Return [X, Y] of the center of cell containing provided text 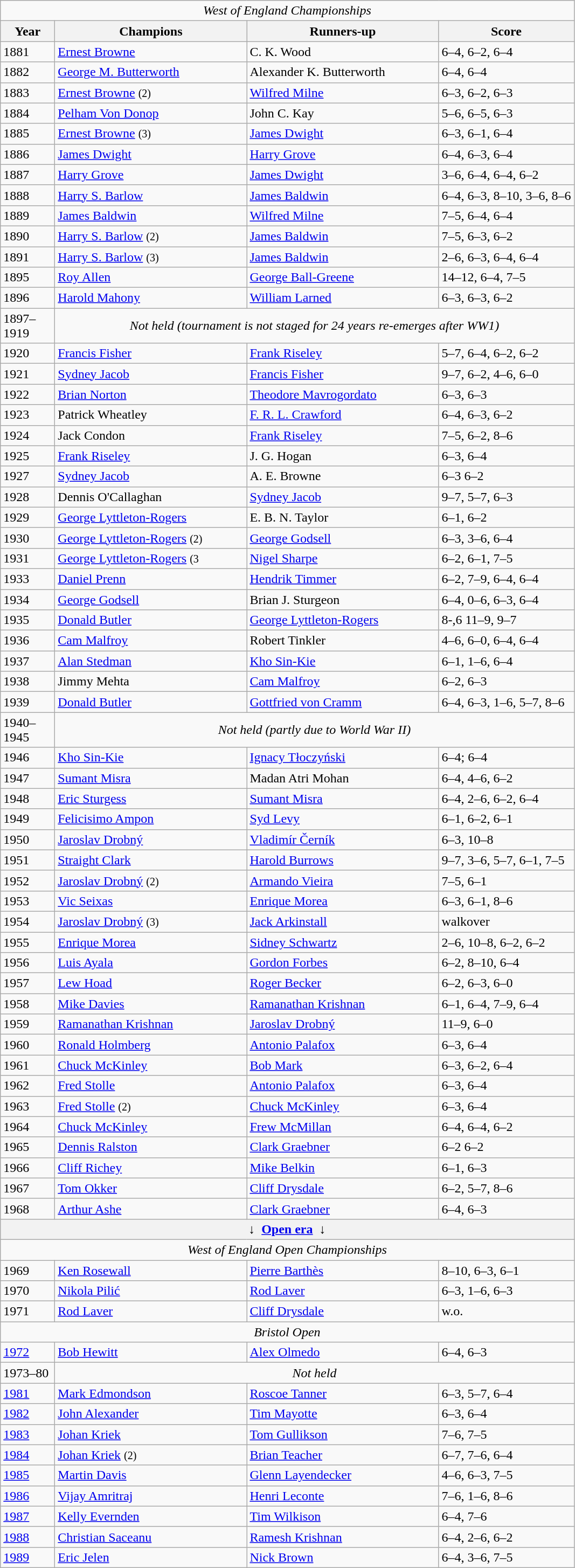
1881 [28, 52]
Bristol Open [287, 1332]
Henri Leconte [343, 1496]
1886 [28, 154]
1931 [28, 558]
1966 [28, 1168]
Not held (tournament is not staged for 24 years re-emerges after WW1) [315, 325]
E. B. N. Taylor [343, 517]
Johan Kriek (2) [151, 1455]
1930 [28, 538]
1958 [28, 1004]
1984 [28, 1455]
Pelham Von Donop [151, 113]
Champions [151, 31]
7–6, 1–6, 8–6 [507, 1496]
1969 [28, 1270]
Harry S. Barlow (3) [151, 257]
6–2, 6–3 [507, 682]
1890 [28, 236]
1960 [28, 1045]
6–1, 6–3 [507, 1168]
1965 [28, 1147]
6–2, 6–3, 6–0 [507, 983]
Syd Levy [343, 819]
C. K. Wood [343, 52]
1882 [28, 72]
1989 [28, 1557]
Theodore Mavrogordato [343, 394]
Dennis Ralston [151, 1147]
1985 [28, 1475]
1934 [28, 600]
5–6, 6–5, 6–3 [507, 113]
Jaroslav Drobný (3) [151, 921]
Harry S. Barlow (2) [151, 236]
Arthur Ashe [151, 1209]
George M. Butterworth [151, 72]
F. R. L. Crawford [343, 415]
1933 [28, 579]
1961 [28, 1065]
1947 [28, 778]
1957 [28, 983]
1948 [28, 799]
1987 [28, 1516]
Sidney Schwartz [343, 942]
1884 [28, 113]
1951 [28, 860]
1970 [28, 1291]
1983 [28, 1434]
1973–80 [28, 1373]
1920 [28, 353]
Gottfried von Cramm [343, 702]
Fred Stolle (2) [151, 1106]
1949 [28, 819]
6–2, 8–10, 6–4 [507, 963]
1971 [28, 1312]
6–1, 6–4, 7–9, 6–4 [507, 1004]
1952 [28, 880]
7–5, 6–3, 6–2 [507, 236]
1927 [28, 476]
Brian J. Sturgeon [343, 600]
6–4, 7–6 [507, 1516]
1897–1919 [28, 325]
Score [507, 31]
Lew Hoad [151, 983]
Gordon Forbes [343, 963]
Not held (partly due to World War II) [315, 730]
West of England Open Championships [287, 1250]
John Alexander [151, 1414]
Harold Burrows [343, 860]
Luis Ayala [151, 963]
Hendrik Timmer [343, 579]
7–5, 6–2, 8–6 [507, 435]
Nikola Pilić [151, 1291]
6–4, 6–3, 6–4 [507, 154]
Jimmy Mehta [151, 682]
6–3, 6–2, 6–3 [507, 93]
Daniel Prenn [151, 579]
Not held [315, 1373]
1986 [28, 1496]
14–12, 6–4, 7–5 [507, 277]
6–4, 6–3, 8–10, 3–6, 8–6 [507, 195]
Harold Mahony [151, 298]
Eric Jelen [151, 1557]
1959 [28, 1024]
1896 [28, 298]
Mike Davies [151, 1004]
7–5, 6–1 [507, 880]
6–4, 6–4, 6–2 [507, 1127]
Felicisimo Ampon [151, 819]
1922 [28, 394]
1967 [28, 1188]
Kelly Evernden [151, 1516]
1964 [28, 1127]
William Larned [343, 298]
2–6, 6–3, 6–4, 6–4 [507, 257]
6–3, 6–3 [507, 394]
1972 [28, 1352]
1963 [28, 1106]
4–6, 6–0, 6–4, 6–4 [507, 641]
walkover [507, 921]
6–2 6–2 [507, 1147]
Runners-up [343, 31]
9–7, 5–7, 6–3 [507, 497]
George Lyttleton-Rogers (3 [151, 558]
Alan Stedman [151, 661]
Alexander K. Butterworth [343, 72]
Vladimír Černík [343, 839]
Year [28, 31]
1988 [28, 1537]
6–3, 6–1, 8–6 [507, 901]
Christian Saceanu [151, 1537]
1923 [28, 415]
1925 [28, 456]
1981 [28, 1393]
Bob Mark [343, 1065]
Brian Norton [151, 394]
6–2, 5–7, 8–6 [507, 1188]
Glenn Layendecker [343, 1475]
9–7, 3–6, 5–7, 6–1, 7–5 [507, 860]
6–4, 3–6, 7–5 [507, 1557]
Dennis O'Callaghan [151, 497]
Nigel Sharpe [343, 558]
Jack Condon [151, 435]
Ignacy Tłoczyński [343, 758]
West of England Championships [287, 11]
8-,6 11–9, 9–7 [507, 620]
1953 [28, 901]
1968 [28, 1209]
6–4, 2–6, 6–2, 6–4 [507, 799]
Cliff Richey [151, 1168]
6–3, 1–6, 6–3 [507, 1291]
1895 [28, 277]
1921 [28, 374]
6–3, 6–2, 6–4 [507, 1065]
Brian Teacher [343, 1455]
6–1, 6–2, 6–1 [507, 819]
Patrick Wheatley [151, 415]
A. E. Browne [343, 476]
5–7, 6–4, 6–2, 6–2 [507, 353]
6–4, 4–6, 6–2 [507, 778]
Harry S. Barlow [151, 195]
1889 [28, 216]
Frew McMillan [343, 1127]
Tim Mayotte [343, 1414]
Vijay Amritraj [151, 1496]
Tom Gullikson [343, 1434]
Roscoe Tanner [343, 1393]
11–9, 6–0 [507, 1024]
6–3 6–2 [507, 476]
Johan Kriek [151, 1434]
Jack Arkinstall [343, 921]
1962 [28, 1086]
Martin Davis [151, 1475]
George Ball-Greene [343, 277]
8–10, 6–3, 6–1 [507, 1270]
1939 [28, 702]
Straight Clark [151, 860]
7–5, 6–4, 6–4 [507, 216]
1888 [28, 195]
6–2, 7–9, 6–4, 6–4 [507, 579]
6–4, 2–6, 6–2 [507, 1537]
1954 [28, 921]
1938 [28, 682]
Ernest Browne (3) [151, 134]
6–3, 10–8 [507, 839]
1982 [28, 1414]
1936 [28, 641]
Roy Allen [151, 277]
George Lyttleton-Rogers (2) [151, 538]
2–6, 10–8, 6–2, 6–2 [507, 942]
6–3, 6–1, 6–4 [507, 134]
1946 [28, 758]
J. G. Hogan [343, 456]
6–3, 3–6, 6–4 [507, 538]
Ramesh Krishnan [343, 1537]
1887 [28, 175]
John C. Kay [343, 113]
Alex Olmedo [343, 1352]
6–1, 1–6, 6–4 [507, 661]
1940–1945 [28, 730]
Ernest Browne (2) [151, 93]
Ernest Browne [151, 52]
6–3, 6–3, 6–2 [507, 298]
4–6, 6–3, 7–5 [507, 1475]
Fred Stolle [151, 1086]
6–7, 7–6, 6–4 [507, 1455]
Vic Seixas [151, 901]
w.o. [507, 1312]
6–1, 6–2 [507, 517]
1928 [28, 497]
1950 [28, 839]
Roger Becker [343, 983]
Tim Wilkison [343, 1516]
Eric Sturgess [151, 799]
1924 [28, 435]
Bob Hewitt [151, 1352]
Tom Okker [151, 1188]
1956 [28, 963]
1937 [28, 661]
1885 [28, 134]
6–4, 6–4 [507, 72]
6–4, 6–2, 6–4 [507, 52]
Jaroslav Drobný (2) [151, 880]
7–6, 7–5 [507, 1434]
9–7, 6–2, 4–6, 6–0 [507, 374]
6–4; 6–4 [507, 758]
Armando Vieira [343, 880]
Nick Brown [343, 1557]
6–3, 5–7, 6–4 [507, 1393]
1891 [28, 257]
6–2, 6–1, 7–5 [507, 558]
1935 [28, 620]
Mike Belkin [343, 1168]
↓ Open era ↓ [287, 1229]
3–6, 6–4, 6–4, 6–2 [507, 175]
1929 [28, 517]
1883 [28, 93]
6–4, 6–3, 1–6, 5–7, 8–6 [507, 702]
Robert Tinkler [343, 641]
Pierre Barthès [343, 1270]
Ronald Holmberg [151, 1045]
Mark Edmondson [151, 1393]
Madan Atri Mohan [343, 778]
6–4, 6–3, 6–2 [507, 415]
6–4, 0–6, 6–3, 6–4 [507, 600]
Ken Rosewall [151, 1270]
1955 [28, 942]
